Return [x, y] of the center of cell containing provided text 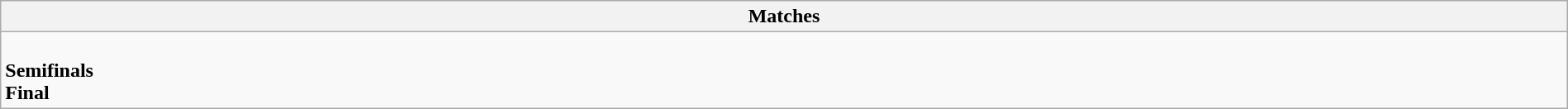
Matches [784, 17]
Semifinals Final [784, 70]
